For the text-containing cell, return its midpoint in (x, y) coordinate format. 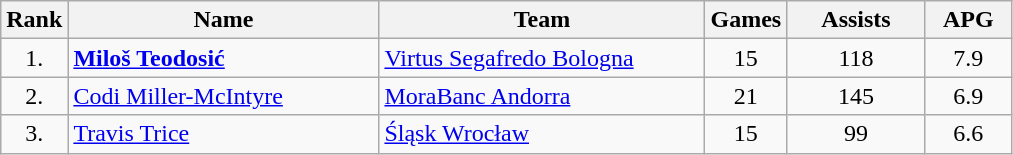
118 (856, 58)
Virtus Segafredo Bologna (542, 58)
Name (224, 20)
7.9 (968, 58)
145 (856, 96)
2. (34, 96)
6.6 (968, 134)
Rank (34, 20)
Miloš Teodosić (224, 58)
Travis Trice (224, 134)
1. (34, 58)
21 (746, 96)
Games (746, 20)
Team (542, 20)
MoraBanc Andorra (542, 96)
3. (34, 134)
Assists (856, 20)
APG (968, 20)
Śląsk Wrocław (542, 134)
6.9 (968, 96)
Codi Miller-McIntyre (224, 96)
99 (856, 134)
